Provide the [X, Y] coordinate of the cell's center where the given text is located.  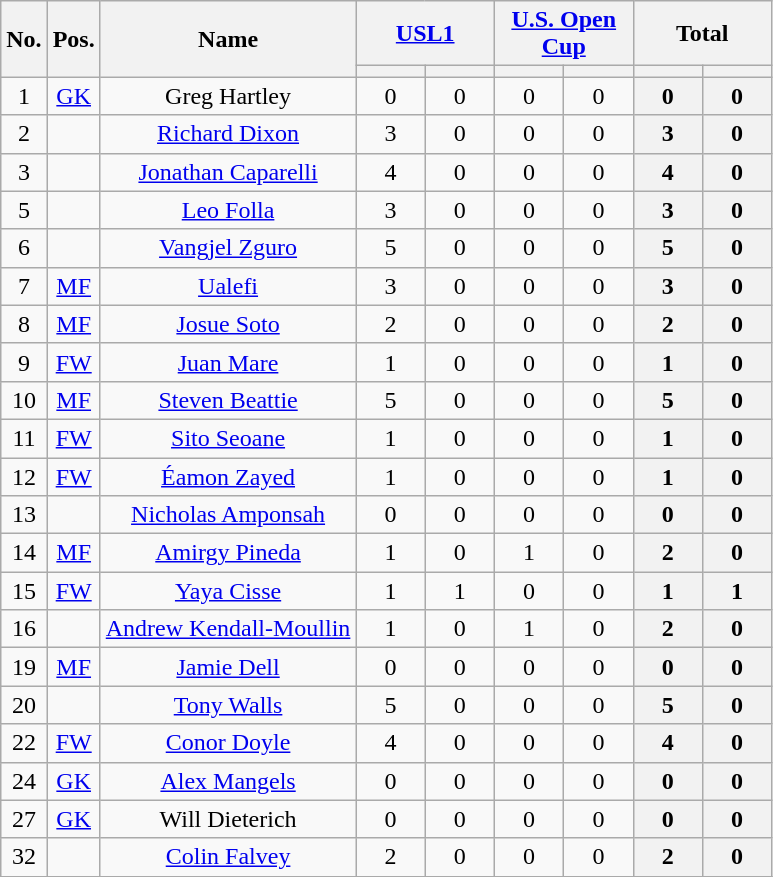
Greg Hartley [228, 96]
Tony Walls [228, 705]
Josue Soto [228, 324]
Conor Doyle [228, 743]
Pos. [74, 39]
Colin Falvey [228, 857]
15 [24, 591]
8 [24, 324]
24 [24, 781]
Leo Folla [228, 210]
27 [24, 819]
USL1 [426, 34]
Ualefi [228, 286]
10 [24, 400]
Nicholas Amponsah [228, 515]
20 [24, 705]
Éamon Zayed [228, 477]
19 [24, 667]
Andrew Kendall-Moullin [228, 629]
Richard Dixon [228, 134]
Alex Mangels [228, 781]
9 [24, 362]
Jonathan Caparelli [228, 172]
14 [24, 553]
No. [24, 39]
Jamie Dell [228, 667]
Vangjel Zguro [228, 248]
16 [24, 629]
U.S. Open Cup [564, 34]
Name [228, 39]
Sito Seoane [228, 438]
Will Dieterich [228, 819]
Yaya Cisse [228, 591]
32 [24, 857]
Total [702, 34]
7 [24, 286]
Steven Beattie [228, 400]
11 [24, 438]
6 [24, 248]
12 [24, 477]
22 [24, 743]
13 [24, 515]
Amirgy Pineda [228, 553]
Juan Mare [228, 362]
